Capture the cell that displays the provided text and extract its (x, y) central coordinate. 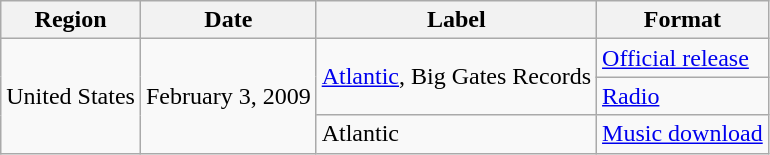
Music download (683, 134)
February 3, 2009 (228, 96)
Label (456, 20)
Format (683, 20)
Region (71, 20)
Official release (683, 58)
United States (71, 96)
Atlantic (456, 134)
Radio (683, 96)
Atlantic, Big Gates Records (456, 77)
Date (228, 20)
